Search for the cell housing the specified text and yield its [X, Y] center coordinate. 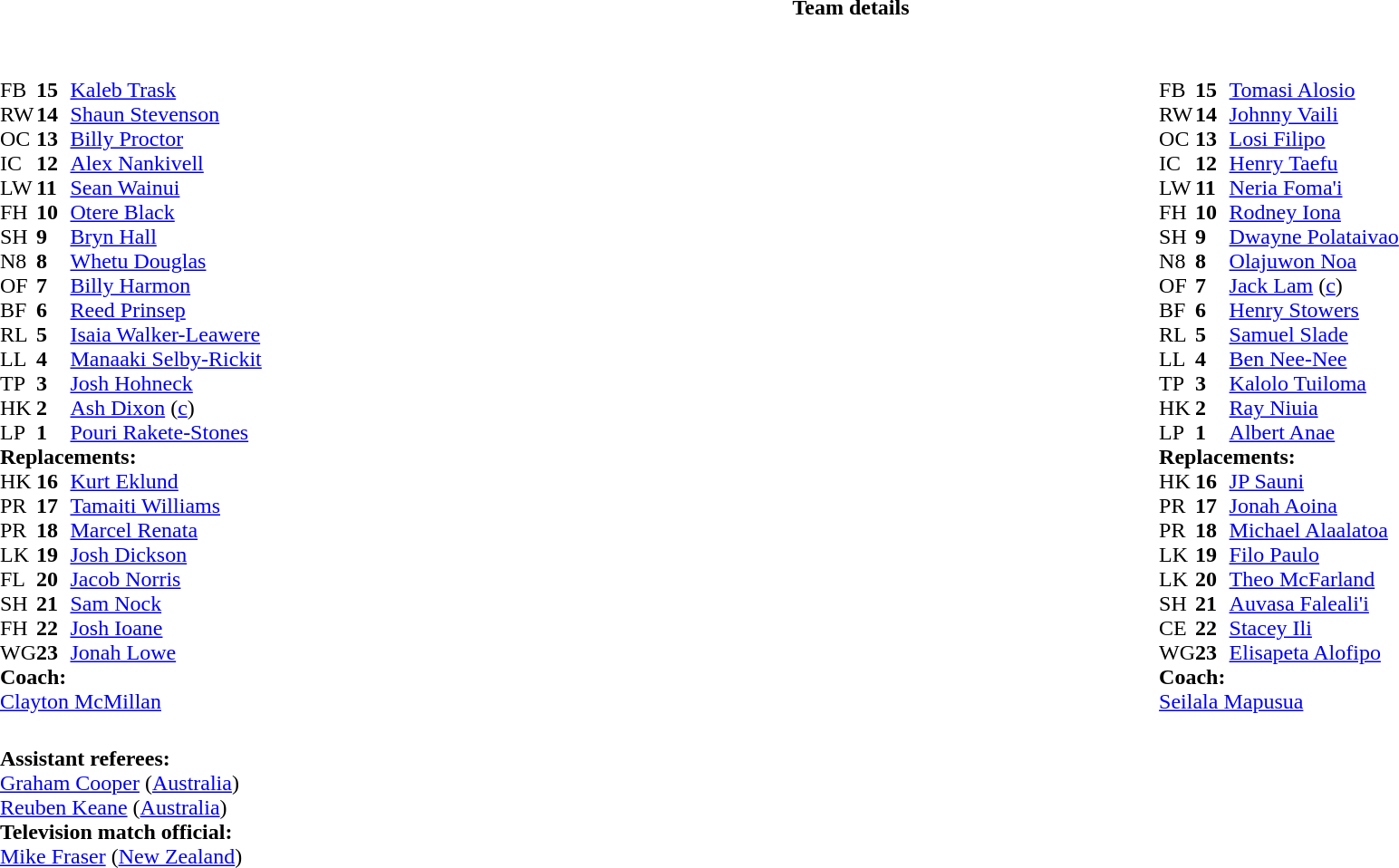
Tomasi Alosio [1314, 91]
Neria Foma'i [1314, 188]
JP Sauni [1314, 482]
Michael Alaalatoa [1314, 531]
Manaaki Selby-Rickit [165, 359]
Ash Dixon (c) [165, 408]
Kalolo Tuiloma [1314, 384]
Pouri Rakete-Stones [165, 433]
Ray Niuia [1314, 408]
FL [18, 580]
Jacob Norris [165, 580]
Sean Wainui [165, 188]
Whetu Douglas [165, 261]
Seilala Mapusua [1279, 701]
Billy Harmon [165, 286]
Marcel Renata [165, 531]
Henry Taefu [1314, 163]
Otere Black [165, 212]
Josh Ioane [165, 629]
Jack Lam (c) [1314, 286]
Jonah Lowe [165, 652]
Josh Hohneck [165, 384]
Isaia Walker-Leawere [165, 335]
Billy Proctor [165, 140]
Losi Filipo [1314, 140]
Johnny Vaili [1314, 114]
Kaleb Trask [165, 91]
Shaun Stevenson [165, 114]
Henry Stowers [1314, 310]
Alex Nankivell [165, 163]
Dwayne Polataivao [1314, 237]
Ben Nee-Nee [1314, 359]
Clayton McMillan [130, 701]
Jonah Aoina [1314, 506]
CE [1177, 629]
Tamaiti Williams [165, 506]
Stacey Ili [1314, 629]
Theo McFarland [1314, 580]
Auvasa Faleali'i [1314, 603]
Samuel Slade [1314, 335]
Filo Paulo [1314, 555]
Bryn Hall [165, 237]
Kurt Eklund [165, 482]
Sam Nock [165, 603]
Reed Prinsep [165, 310]
Josh Dickson [165, 555]
Elisapeta Alofipo [1314, 652]
Rodney Iona [1314, 212]
Olajuwon Noa [1314, 261]
Albert Anae [1314, 433]
